Detect which cell encompasses the target text, then output its [x, y] center coordinate. 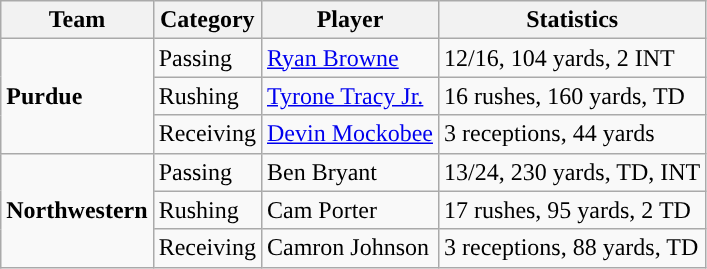
Tyrone Tracy Jr. [350, 96]
Devin Mockobee [350, 134]
3 receptions, 44 yards [572, 134]
Cam Porter [350, 210]
12/16, 104 yards, 2 INT [572, 58]
Player [350, 20]
Team [77, 20]
Ben Bryant [350, 172]
Northwestern [77, 210]
Category [207, 20]
17 rushes, 95 yards, 2 TD [572, 210]
16 rushes, 160 yards, TD [572, 96]
3 receptions, 88 yards, TD [572, 248]
Statistics [572, 20]
Ryan Browne [350, 58]
Camron Johnson [350, 248]
13/24, 230 yards, TD, INT [572, 172]
Purdue [77, 96]
